For the text-containing cell, return its midpoint in [X, Y] coordinate format. 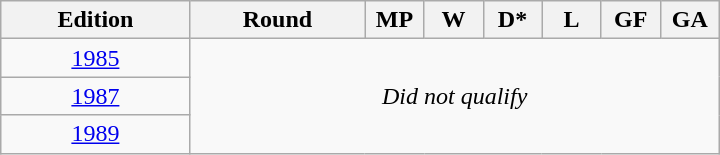
1989 [96, 134]
Round [278, 20]
Edition [96, 20]
W [454, 20]
D* [512, 20]
GA [690, 20]
1987 [96, 96]
1985 [96, 58]
GF [630, 20]
L [572, 20]
Did not qualify [454, 96]
MP [394, 20]
